Search for the cell housing the specified text and yield its [x, y] center coordinate. 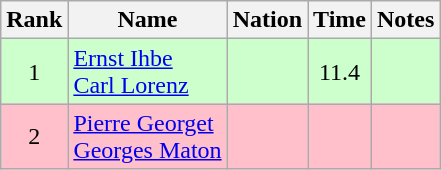
Name [148, 20]
Time [340, 20]
Rank [34, 20]
11.4 [340, 72]
Nation [267, 20]
Notes [405, 20]
1 [34, 72]
Pierre GeorgetGeorges Maton [148, 136]
Ernst IhbeCarl Lorenz [148, 72]
2 [34, 136]
